Determine the [x, y] coordinate at the center of the cell enclosing the given text.  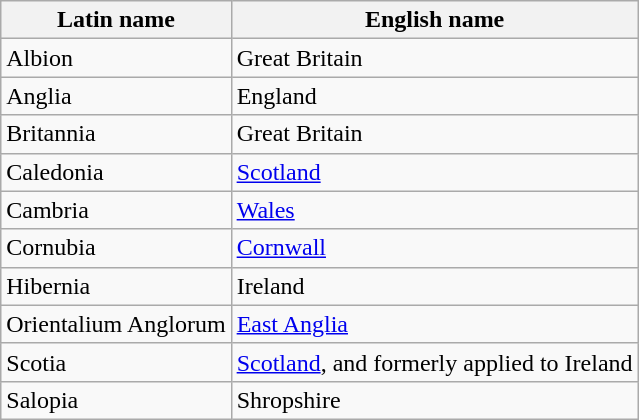
Scotland, and formerly applied to Ireland [434, 362]
Scotia [116, 362]
Shropshire [434, 400]
Orientalium Anglorum [116, 324]
Hibernia [116, 286]
Cambria [116, 210]
Latin name [116, 20]
Ireland [434, 286]
Cornubia [116, 248]
Britannia [116, 134]
Scotland [434, 172]
Cornwall [434, 248]
East Anglia [434, 324]
England [434, 96]
Wales [434, 210]
English name [434, 20]
Salopia [116, 400]
Albion [116, 58]
Anglia [116, 96]
Caledonia [116, 172]
